Find where the given text appears and provide that cell's center as (x, y) coordinate. 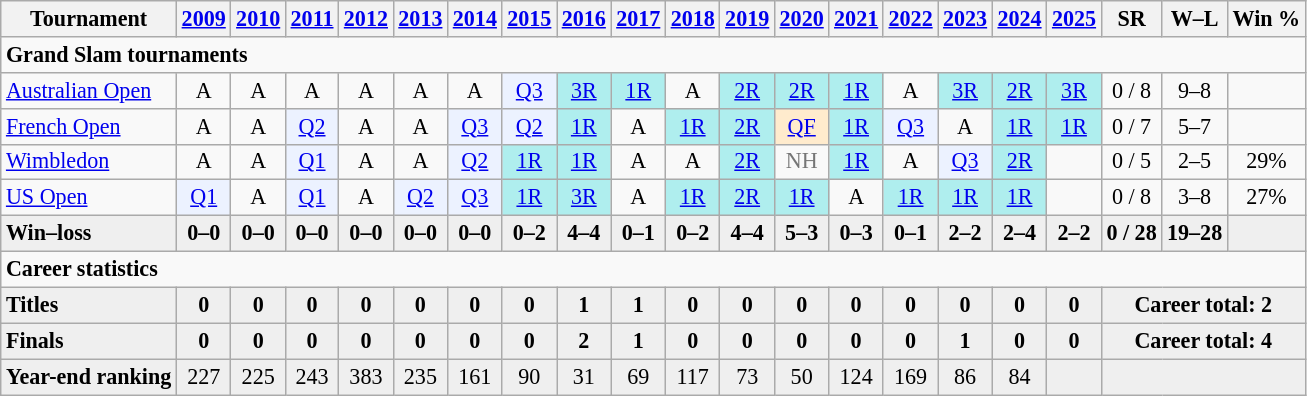
3–8 (1195, 198)
2–5 (1195, 162)
73 (747, 377)
SR (1132, 18)
Finals (89, 341)
Career total: 2 (1203, 305)
French Open (89, 126)
Wimbledon (89, 162)
Win % (1266, 18)
0 / 28 (1132, 233)
84 (1019, 377)
2016 (584, 18)
5–7 (1195, 126)
2014 (475, 18)
169 (910, 377)
Career total: 4 (1203, 341)
2 (584, 341)
2–4 (1019, 233)
2021 (856, 18)
Australian Open (89, 90)
2025 (1074, 18)
225 (258, 377)
243 (312, 377)
Win–loss (89, 233)
0 / 5 (1132, 162)
2015 (529, 18)
2020 (801, 18)
90 (529, 377)
2012 (366, 18)
5–3 (801, 233)
161 (475, 377)
0–3 (856, 233)
Titles (89, 305)
2024 (1019, 18)
19–28 (1195, 233)
2011 (312, 18)
31 (584, 377)
2010 (258, 18)
117 (692, 377)
227 (203, 377)
Career statistics (654, 269)
US Open (89, 198)
29% (1266, 162)
2017 (638, 18)
0 / 7 (1132, 126)
9–8 (1195, 90)
QF (801, 126)
124 (856, 377)
2018 (692, 18)
Year-end ranking (89, 377)
27% (1266, 198)
2013 (420, 18)
NH (801, 162)
Tournament (89, 18)
2009 (203, 18)
383 (366, 377)
2023 (965, 18)
235 (420, 377)
2022 (910, 18)
W–L (1195, 18)
Grand Slam tournaments (654, 54)
50 (801, 377)
86 (965, 377)
2019 (747, 18)
69 (638, 377)
